Return the (x, y) coordinate for the center point of the cell that contains the specified text.  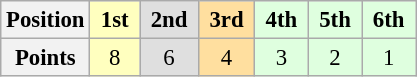
Points (46, 58)
3 (282, 58)
Position (46, 20)
4th (282, 20)
6 (170, 58)
6th (389, 20)
3rd (226, 20)
1 (389, 58)
2 (335, 58)
5th (335, 20)
2nd (170, 20)
1st (115, 20)
8 (115, 58)
4 (226, 58)
